Scan for the cell matching the given text and deliver its (x, y) coordinate at center. 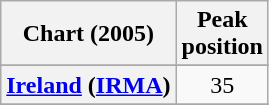
35 (222, 85)
Peakposition (222, 34)
Ireland (IRMA) (88, 85)
Chart (2005) (88, 34)
